For the text-containing cell, return its midpoint in (x, y) coordinate format. 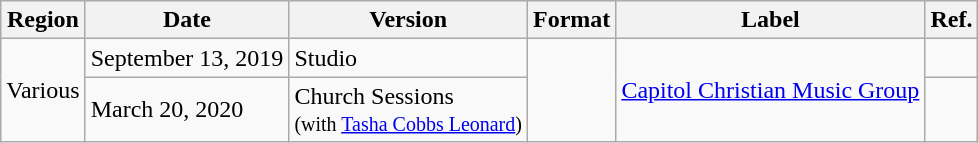
September 13, 2019 (187, 58)
Ref. (952, 20)
Studio (408, 58)
Church Sessions (with Tasha Cobbs Leonard) (408, 110)
Date (187, 20)
Capitol Christian Music Group (770, 90)
Region (43, 20)
Various (43, 90)
Version (408, 20)
March 20, 2020 (187, 110)
Format (571, 20)
Label (770, 20)
